Output the [X, Y] coordinate of the center of the cell containing the given text.  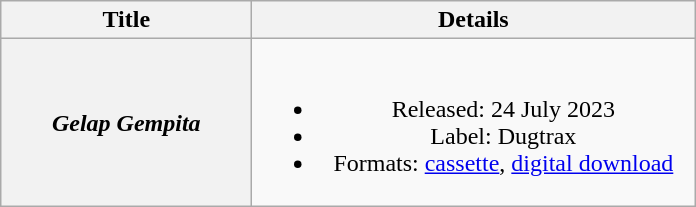
Details [474, 20]
Title [126, 20]
Released: 24 July 2023Label: DugtraxFormats: cassette, digital download [474, 122]
Gelap Gempita [126, 122]
